Determine the (X, Y) coordinate at the center of the cell enclosing the given text.  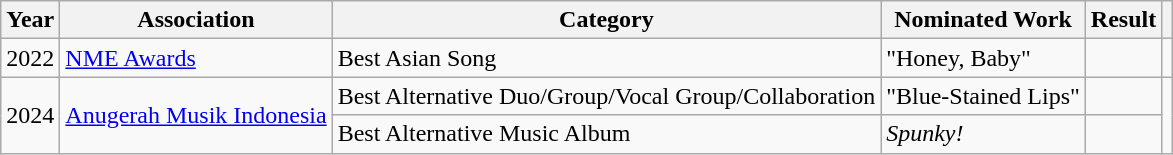
Best Alternative Duo/Group/Vocal Group/Collaboration (606, 96)
Best Alternative Music Album (606, 134)
"Blue-Stained Lips" (984, 96)
NME Awards (196, 58)
Result (1123, 20)
2022 (30, 58)
Spunky! (984, 134)
"Honey, Baby" (984, 58)
Anugerah Musik Indonesia (196, 115)
2024 (30, 115)
Association (196, 20)
Year (30, 20)
Nominated Work (984, 20)
Category (606, 20)
Best Asian Song (606, 58)
